Detect which cell encompasses the target text, then output its (X, Y) center coordinate. 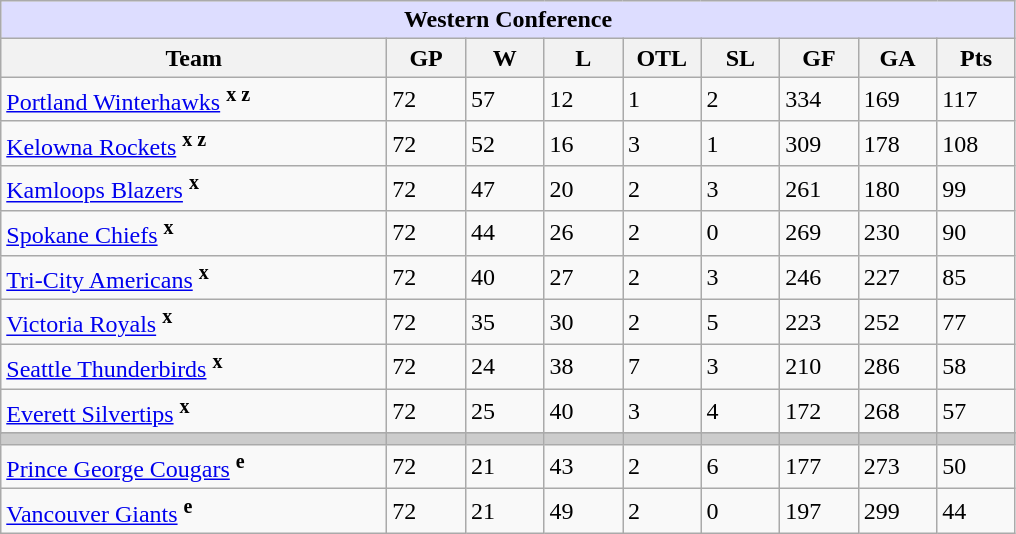
Prince George Cougars e (194, 466)
12 (584, 100)
Kelowna Rockets x z (194, 144)
58 (976, 366)
Team (194, 58)
49 (584, 512)
6 (740, 466)
25 (504, 412)
43 (584, 466)
5 (740, 322)
Western Conference (508, 20)
177 (820, 466)
246 (820, 278)
SL (740, 58)
Victoria Royals x (194, 322)
269 (820, 234)
230 (898, 234)
99 (976, 188)
210 (820, 366)
299 (898, 512)
117 (976, 100)
169 (898, 100)
108 (976, 144)
OTL (662, 58)
4 (740, 412)
Spokane Chiefs x (194, 234)
Pts (976, 58)
180 (898, 188)
GF (820, 58)
90 (976, 234)
Kamloops Blazers x (194, 188)
GP (426, 58)
27 (584, 278)
252 (898, 322)
GA (898, 58)
223 (820, 322)
Vancouver Giants e (194, 512)
7 (662, 366)
178 (898, 144)
Seattle Thunderbirds x (194, 366)
24 (504, 366)
L (584, 58)
85 (976, 278)
Everett Silvertips x (194, 412)
16 (584, 144)
Portland Winterhawks x z (194, 100)
227 (898, 278)
38 (584, 366)
286 (898, 366)
30 (584, 322)
309 (820, 144)
35 (504, 322)
172 (820, 412)
334 (820, 100)
20 (584, 188)
50 (976, 466)
268 (898, 412)
273 (898, 466)
77 (976, 322)
Tri-City Americans x (194, 278)
197 (820, 512)
47 (504, 188)
52 (504, 144)
261 (820, 188)
W (504, 58)
26 (584, 234)
